Pinpoint the cell where the given text exists, returning its (x, y) midpoint coordinate. 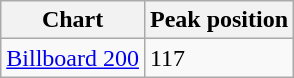
Billboard 200 (73, 58)
117 (218, 58)
Chart (73, 20)
Peak position (218, 20)
